Scan for the cell matching the given text and deliver its [X, Y] coordinate at center. 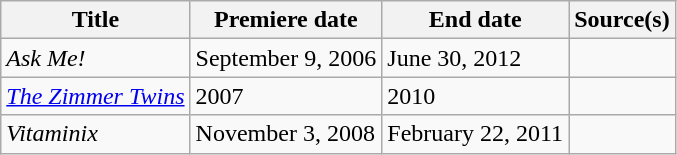
Title [96, 20]
The Zimmer Twins [96, 96]
November 3, 2008 [286, 134]
2010 [476, 96]
Vitaminix [96, 134]
September 9, 2006 [286, 58]
Premiere date [286, 20]
Source(s) [622, 20]
Ask Me! [96, 58]
2007 [286, 96]
June 30, 2012 [476, 58]
End date [476, 20]
February 22, 2011 [476, 134]
